Detect which cell encompasses the target text, then output its [x, y] center coordinate. 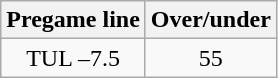
TUL –7.5 [74, 58]
55 [210, 58]
Pregame line [74, 20]
Over/under [210, 20]
